Search for the cell housing the specified text and yield its (X, Y) center coordinate. 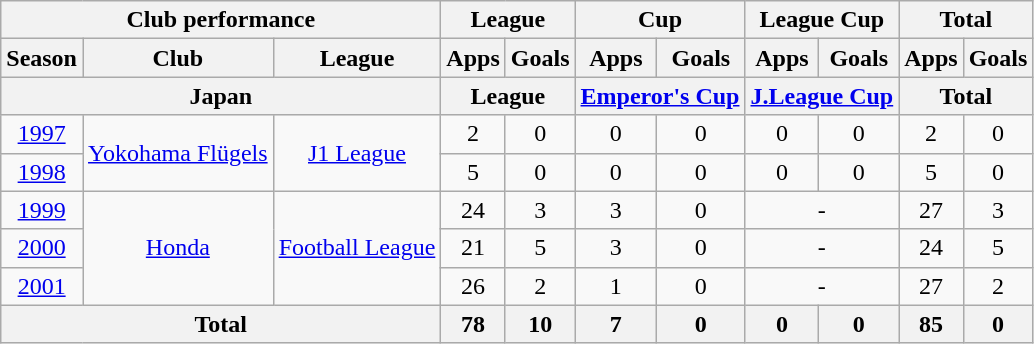
21 (473, 248)
Football League (357, 248)
2000 (42, 248)
1999 (42, 210)
Emperor's Cup (660, 96)
Club (178, 58)
Yokohama Flügels (178, 153)
26 (473, 286)
10 (540, 324)
J1 League (357, 153)
Club performance (221, 20)
League Cup (822, 20)
2001 (42, 286)
Season (42, 58)
1997 (42, 134)
Honda (178, 248)
85 (931, 324)
7 (616, 324)
1 (616, 286)
78 (473, 324)
J.League Cup (822, 96)
1998 (42, 172)
Cup (660, 20)
Japan (221, 96)
